Search for the cell housing the specified text and yield its (x, y) center coordinate. 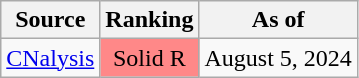
CNalysis (50, 58)
Solid R (150, 58)
Source (50, 20)
August 5, 2024 (278, 58)
As of (278, 20)
Ranking (150, 20)
